Extract the (X, Y) coordinate from the center of the cell holding the provided text.  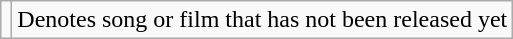
Denotes song or film that has not been released yet (262, 20)
